Search for the cell housing the specified text and yield its (x, y) center coordinate. 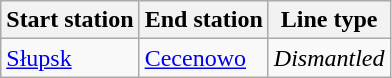
Słupsk (70, 58)
End station (204, 20)
Dismantled (329, 58)
Start station (70, 20)
Cecenowo (204, 58)
Line type (329, 20)
